Identify which cell holds the provided text, then report its [x, y] central coordinate. 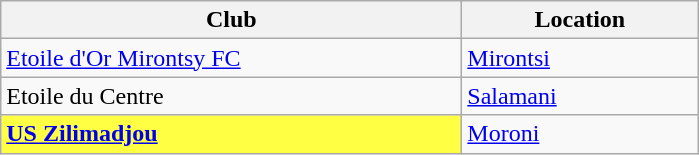
Mirontsi [580, 58]
Etoile du Centre [232, 96]
Etoile d'Or Mirontsy FC [232, 58]
Moroni [580, 134]
Salamani [580, 96]
US Zilimadjou [232, 134]
Location [580, 20]
Club [232, 20]
